Extract the [X, Y] coordinate from the center of the cell holding the provided text.  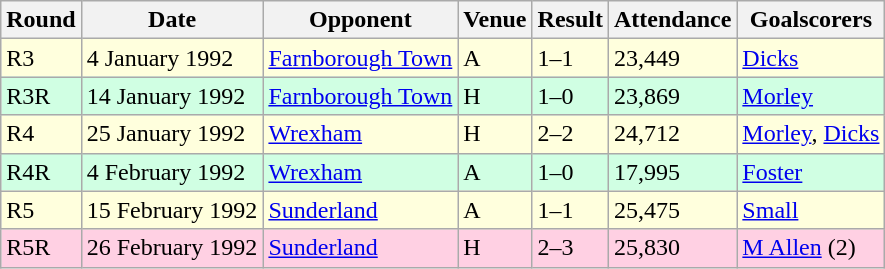
15 February 1992 [172, 210]
R5 [41, 210]
Round [41, 20]
Opponent [360, 20]
23,449 [672, 58]
4 January 1992 [172, 58]
14 January 1992 [172, 96]
R4 [41, 134]
Result [570, 20]
Morley [811, 96]
Morley, Dicks [811, 134]
Goalscorers [811, 20]
24,712 [672, 134]
R3R [41, 96]
Foster [811, 172]
R3 [41, 58]
2–2 [570, 134]
Attendance [672, 20]
25,830 [672, 248]
26 February 1992 [172, 248]
23,869 [672, 96]
17,995 [672, 172]
M Allen (2) [811, 248]
R5R [41, 248]
Small [811, 210]
Date [172, 20]
Venue [495, 20]
25,475 [672, 210]
4 February 1992 [172, 172]
2–3 [570, 248]
R4R [41, 172]
Dicks [811, 58]
25 January 1992 [172, 134]
